Extract the [X, Y] coordinate from the center of the cell holding the provided text.  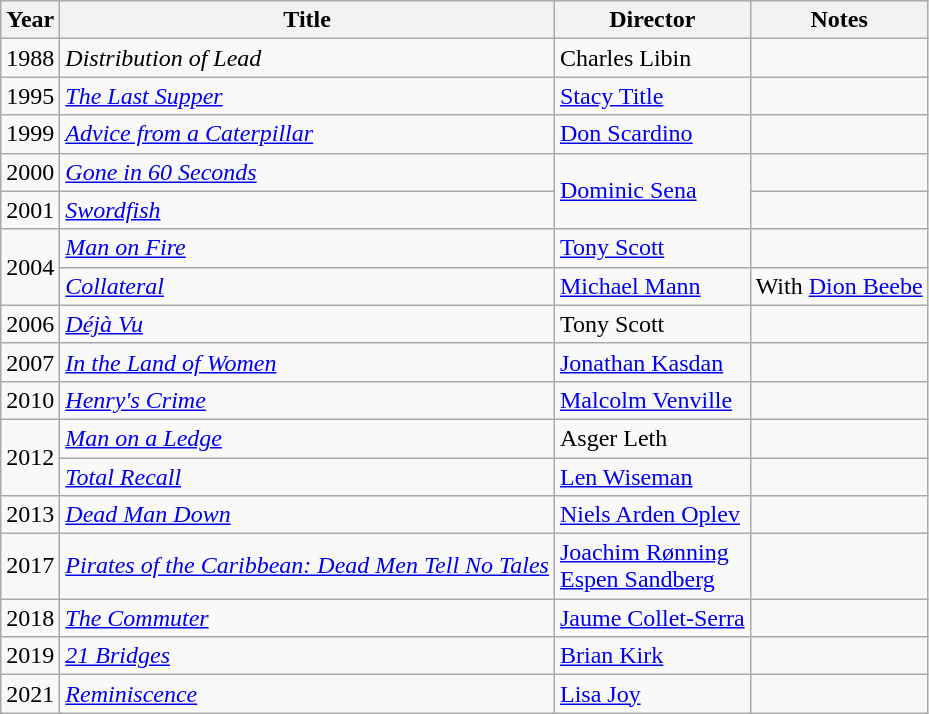
2000 [30, 172]
2021 [30, 694]
Stacy Title [652, 96]
Charles Libin [652, 58]
Collateral [308, 286]
2013 [30, 515]
2004 [30, 267]
2006 [30, 324]
Déjà Vu [308, 324]
Malcolm Venville [652, 400]
The Commuter [308, 618]
2012 [30, 457]
Man on Fire [308, 248]
Jonathan Kasdan [652, 362]
The Last Supper [308, 96]
Don Scardino [652, 134]
1988 [30, 58]
Title [308, 20]
Jaume Collet-Serra [652, 618]
1999 [30, 134]
Director [652, 20]
Len Wiseman [652, 477]
With Dion Beebe [839, 286]
Dead Man Down [308, 515]
Niels Arden Oplev [652, 515]
Brian Kirk [652, 656]
Henry's Crime [308, 400]
Lisa Joy [652, 694]
Notes [839, 20]
Michael Mann [652, 286]
In the Land of Women [308, 362]
Joachim RønningEspen Sandberg [652, 566]
2019 [30, 656]
Asger Leth [652, 438]
Man on a Ledge [308, 438]
Gone in 60 Seconds [308, 172]
Year [30, 20]
Dominic Sena [652, 191]
1995 [30, 96]
21 Bridges [308, 656]
2017 [30, 566]
2007 [30, 362]
Reminiscence [308, 694]
2018 [30, 618]
Total Recall [308, 477]
Advice from a Caterpillar [308, 134]
2001 [30, 210]
Pirates of the Caribbean: Dead Men Tell No Tales [308, 566]
Distribution of Lead [308, 58]
Swordfish [308, 210]
2010 [30, 400]
